Output the (X, Y) coordinate of the center of the cell containing the given text.  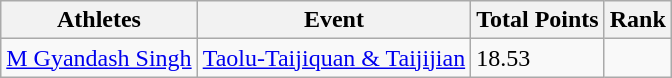
Taolu-Taijiquan & Taijijian (334, 58)
Event (334, 20)
Total Points (538, 20)
M Gyandash Singh (99, 58)
18.53 (538, 58)
Athletes (99, 20)
Rank (638, 20)
